Locate the cell with the specified text and output its [x, y] center coordinate. 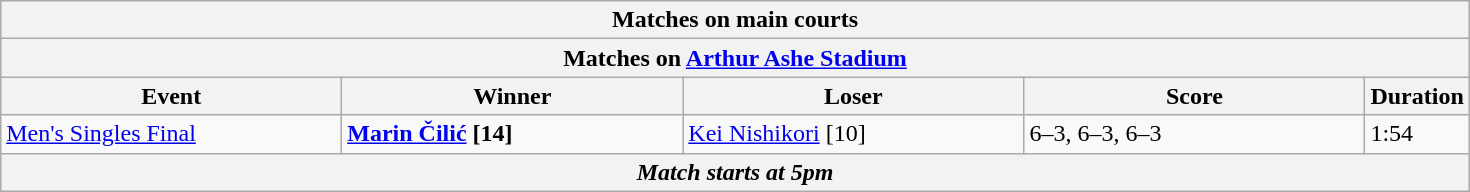
Score [1194, 96]
Loser [854, 96]
Winner [512, 96]
Event [172, 96]
6–3, 6–3, 6–3 [1194, 134]
Marin Čilić [14] [512, 134]
Matches on main courts [736, 20]
Match starts at 5pm [736, 172]
Duration [1417, 96]
Men's Singles Final [172, 134]
1:54 [1417, 134]
Kei Nishikori [10] [854, 134]
Matches on Arthur Ashe Stadium [736, 58]
